Provide the [x, y] coordinate of the cell's center where the given text is located.  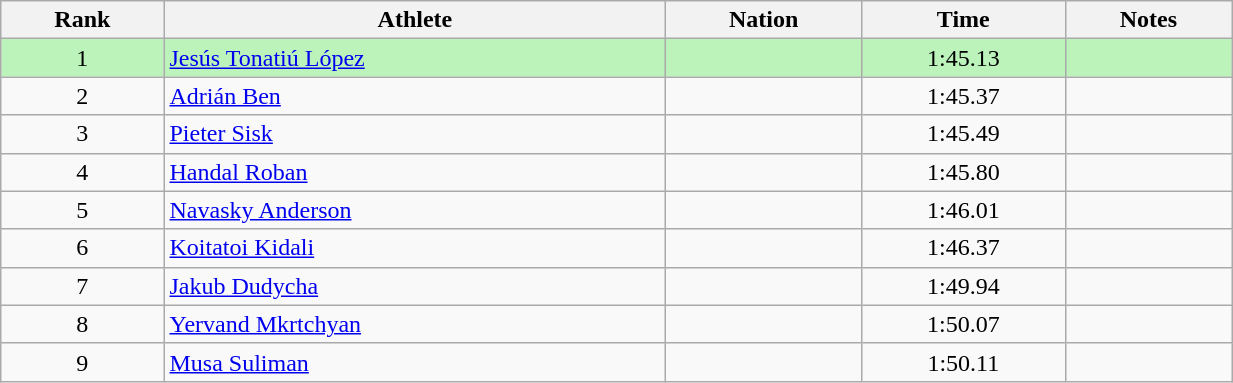
Jakub Dudycha [415, 286]
1:46.01 [963, 210]
4 [82, 172]
Jesús Tonatiú López [415, 58]
3 [82, 134]
Musa Suliman [415, 362]
1:50.07 [963, 324]
1:49.94 [963, 286]
Rank [82, 20]
1:46.37 [963, 248]
5 [82, 210]
1:50.11 [963, 362]
Notes [1148, 20]
9 [82, 362]
Pieter Sisk [415, 134]
1:45.80 [963, 172]
Nation [764, 20]
Time [963, 20]
Navasky Anderson [415, 210]
Yervand Mkrtchyan [415, 324]
1:45.37 [963, 96]
8 [82, 324]
Handal Roban [415, 172]
Athlete [415, 20]
Koitatoi Kidali [415, 248]
1:45.13 [963, 58]
1 [82, 58]
7 [82, 286]
Adrián Ben [415, 96]
6 [82, 248]
2 [82, 96]
1:45.49 [963, 134]
